From the cell containing the given text, extract its center point as (x, y) coordinate. 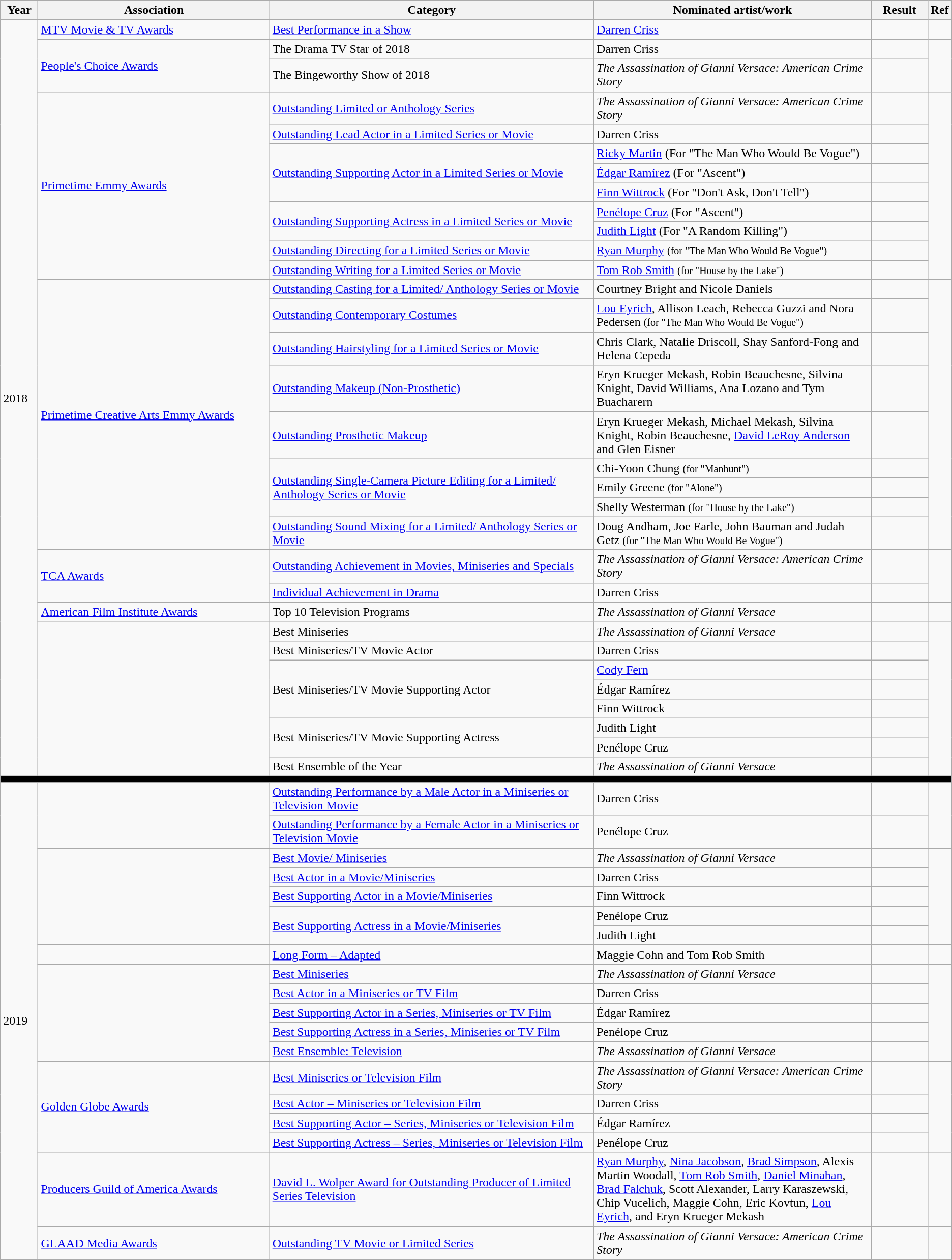
Ricky Martin (For "The Man Who Would Be Vogue") (732, 154)
Outstanding Sound Mixing for a Limited/ Anthology Series or Movie (431, 533)
Eryn Krueger Mekash, Robin Beauchesne, Silvina Knight, David Williams, Ana Lozano and Tym Buacharern (732, 388)
Lou Eyrich, Allison Leach, Rebecca Guzzi and Nora Pedersen (for "The Man Who Would Be Vogue") (732, 315)
Best Ensemble: Television (431, 1052)
Best Miniseries/TV Movie Supporting Actress (431, 738)
2019 (19, 1021)
Best Supporting Actress in a Movie/Miniseries (431, 925)
Best Ensemble of the Year (431, 767)
Best Miniseries/TV Movie Actor (431, 650)
Result (899, 10)
Chi-Yoon Chung (for "Manhunt") (732, 468)
Outstanding Limited or Anthology Series (431, 108)
Outstanding Makeup (Non-Prosthetic) (431, 388)
David L. Wolper Award for Outstanding Producer of Limited Series Television (431, 1189)
Outstanding Single-Camera Picture Editing for a Limited/ Anthology Series or Movie (431, 488)
Long Form – Adapted (431, 954)
Outstanding Prosthetic Makeup (431, 435)
Best Supporting Actor in a Series, Miniseries or TV Film (431, 1012)
Best Movie/ Miniseries (431, 858)
Primetime Creative Arts Emmy Awards (154, 415)
Top 10 Television Programs (431, 612)
The Bingeworthy Show of 2018 (431, 75)
Individual Achievement in Drama (431, 592)
Cody Fern (732, 670)
Emily Greene (for "Alone") (732, 488)
2018 (19, 398)
Best Actor – Miniseries or Television Film (431, 1104)
Eryn Krueger Mekash, Michael Mekash, Silvina Knight, Robin Beauchesne, David LeRoy Anderson and Glen Eisner (732, 435)
Chris Clark, Natalie Driscoll, Shay Sanford-Fong and Helena Cepeda (732, 349)
Shelly Westerman (for "House by the Lake") (732, 507)
Outstanding Supporting Actor in a Limited Series or Movie (431, 173)
Ref (940, 10)
Outstanding Supporting Actress in a Limited Series or Movie (431, 221)
Best Supporting Actor in a Movie/Miniseries (431, 896)
Best Supporting Actor – Series, Miniseries or Television Film (431, 1123)
Category (431, 10)
Best Supporting Actress – Series, Miniseries or Television Film (431, 1143)
Association (154, 10)
Penélope Cruz (For "Ascent") (732, 212)
Outstanding Lead Actor in a Limited Series or Movie (431, 134)
The Drama TV Star of 2018 (431, 49)
Best Actor in a Movie/Miniseries (431, 877)
Outstanding Hairstyling for a Limited Series or Movie (431, 349)
MTV Movie & TV Awards (154, 29)
People's Choice Awards (154, 65)
Best Miniseries/TV Movie Supporting Actor (431, 689)
Outstanding Writing for a Limited Series or Movie (431, 270)
Ryan Murphy (for "The Man Who Would Be Vogue") (732, 250)
Tom Rob Smith (for "House by the Lake") (732, 270)
Outstanding TV Movie or Limited Series (431, 1243)
Outstanding Performance by a Male Actor in a Miniseries or Television Movie (431, 798)
Best Supporting Actress in a Series, Miniseries or TV Film (431, 1032)
Outstanding Achievement in Movies, Miniseries and Specials (431, 566)
Finn Wittrock (For "Don't Ask, Don't Tell") (732, 192)
Best Miniseries or Television Film (431, 1078)
Outstanding Contemporary Costumes (431, 315)
Judith Light (For "A Random Killing") (732, 231)
Doug Andham, Joe Earle, John Bauman and Judah Getz (for "The Man Who Would Be Vogue") (732, 533)
Nominated artist/work (732, 10)
Best Actor in a Miniseries or TV Film (431, 993)
Maggie Cohn and Tom Rob Smith (732, 954)
American Film Institute Awards (154, 612)
Outstanding Directing for a Limited Series or Movie (431, 250)
Outstanding Performance by a Female Actor in a Miniseries or Television Movie (431, 832)
Producers Guild of America Awards (154, 1189)
Courtney Bright and Nicole Daniels (732, 289)
Best Performance in a Show (431, 29)
Outstanding Casting for a Limited/ Anthology Series or Movie (431, 289)
Golden Globe Awards (154, 1106)
TCA Awards (154, 576)
Primetime Emmy Awards (154, 186)
GLAAD Media Awards (154, 1243)
Year (19, 10)
Édgar Ramírez (For "Ascent") (732, 173)
